Search for the cell housing the specified text and yield its (x, y) center coordinate. 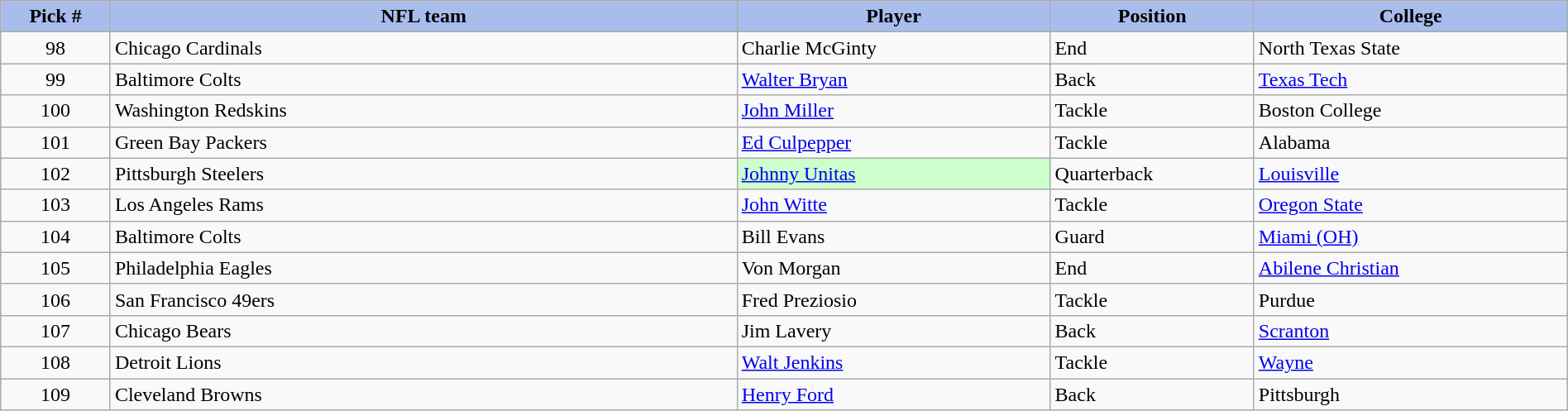
Detroit Lions (423, 362)
108 (56, 362)
Abilene Christian (1411, 268)
Philadelphia Eagles (423, 268)
Pick # (56, 17)
Ed Culpepper (893, 142)
Oregon State (1411, 205)
Los Angeles Rams (423, 205)
Quarterback (1152, 174)
104 (56, 237)
105 (56, 268)
Chicago Bears (423, 331)
Alabama (1411, 142)
103 (56, 205)
Texas Tech (1411, 79)
Walter Bryan (893, 79)
North Texas State (1411, 48)
98 (56, 48)
Pittsburgh (1411, 394)
106 (56, 299)
NFL team (423, 17)
Von Morgan (893, 268)
Position (1152, 17)
102 (56, 174)
John Miller (893, 111)
107 (56, 331)
Jim Lavery (893, 331)
Cleveland Browns (423, 394)
Boston College (1411, 111)
Guard (1152, 237)
Walt Jenkins (893, 362)
100 (56, 111)
Louisville (1411, 174)
Bill Evans (893, 237)
Pittsburgh Steelers (423, 174)
College (1411, 17)
Fred Preziosio (893, 299)
Wayne (1411, 362)
John Witte (893, 205)
Green Bay Packers (423, 142)
Miami (OH) (1411, 237)
Purdue (1411, 299)
Player (893, 17)
Chicago Cardinals (423, 48)
101 (56, 142)
Johnny Unitas (893, 174)
109 (56, 394)
99 (56, 79)
San Francisco 49ers (423, 299)
Scranton (1411, 331)
Charlie McGinty (893, 48)
Henry Ford (893, 394)
Washington Redskins (423, 111)
